Search for the cell housing the specified text and yield its [x, y] center coordinate. 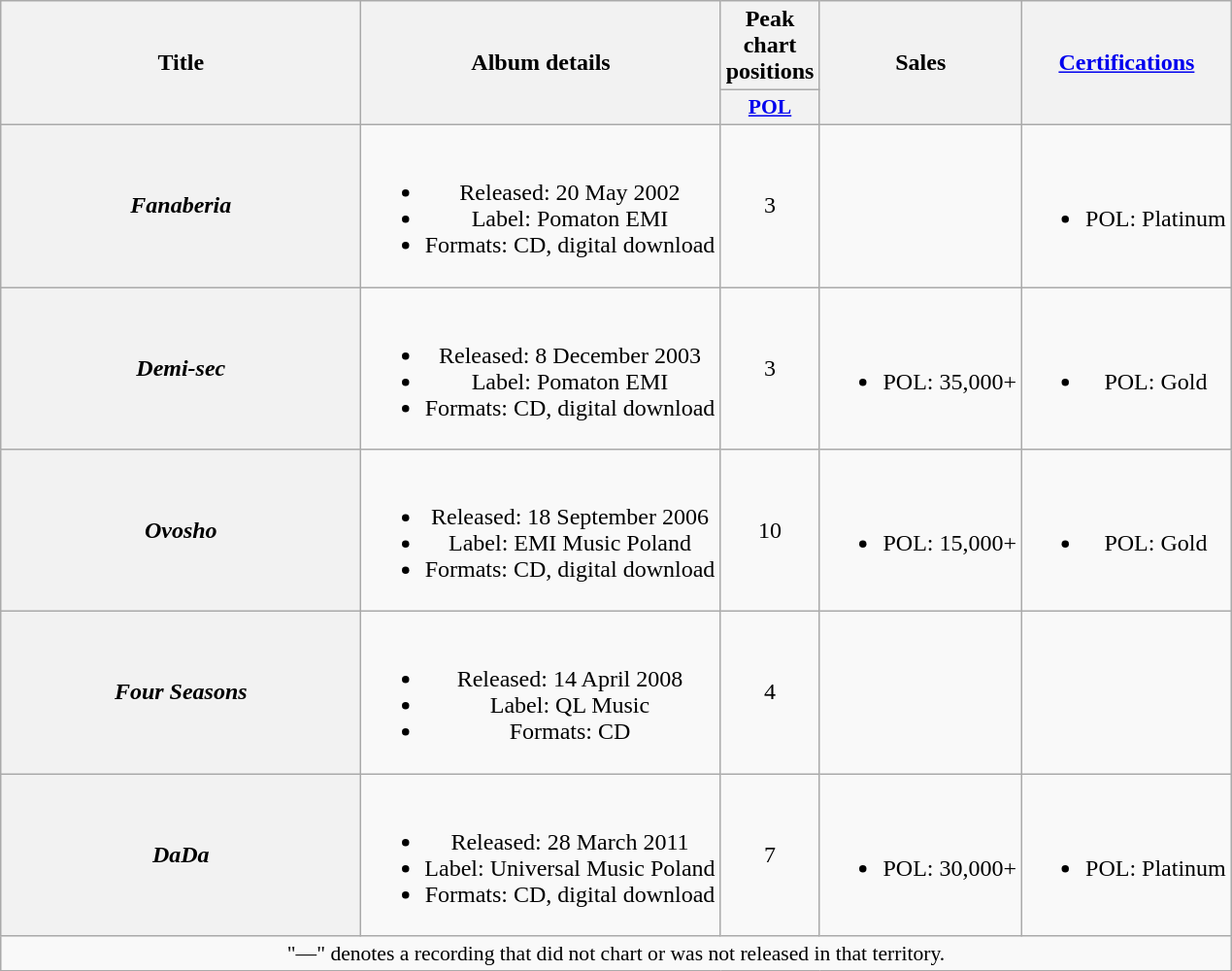
Demi-sec [181, 369]
POL: 30,000+ [920, 854]
Released: 18 September 2006Label: EMI Music PolandFormats: CD, digital download [541, 530]
Peak chart positions [770, 46]
Fanaberia [181, 206]
Released: 20 May 2002Label: Pomaton EMIFormats: CD, digital download [541, 206]
10 [770, 530]
POL: 35,000+ [920, 369]
7 [770, 854]
Released: 8 December 2003Label: Pomaton EMIFormats: CD, digital download [541, 369]
Certifications [1127, 63]
Released: 28 March 2011Label: Universal Music PolandFormats: CD, digital download [541, 854]
"—" denotes a recording that did not chart or was not released in that territory. [616, 954]
DaDa [181, 854]
Released: 14 April 2008Label: QL MusicFormats: CD [541, 693]
Sales [920, 63]
Four Seasons [181, 693]
Album details [541, 63]
Title [181, 63]
4 [770, 693]
Ovosho [181, 530]
POL [770, 108]
POL: 15,000+ [920, 530]
